Provide the [x, y] coordinate of the cell's center where the given text is located.  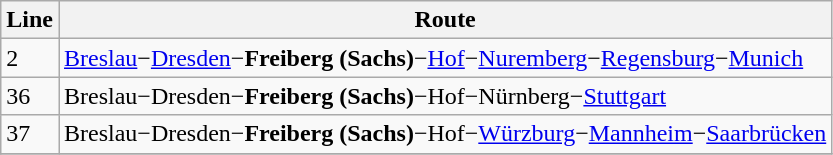
Route [444, 20]
Line [30, 20]
2 [30, 58]
Breslau−Dresden−Freiberg (Sachs)−Hof−Würzburg−Mannheim−Saarbrücken [444, 134]
36 [30, 96]
Breslau−Dresden−Freiberg (Sachs)−Hof−Nürnberg−Stuttgart [444, 96]
Breslau−Dresden−Freiberg (Sachs)−Hof−Nuremberg−Regensburg−Munich [444, 58]
37 [30, 134]
